For the text-containing cell, return its midpoint in [x, y] coordinate format. 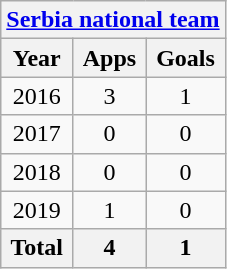
2016 [37, 96]
Total [37, 248]
Goals [186, 58]
Year [37, 58]
2017 [37, 134]
2019 [37, 210]
2018 [37, 172]
Serbia national team [113, 20]
4 [110, 248]
3 [110, 96]
Apps [110, 58]
